For the text-containing cell, return its midpoint in [X, Y] coordinate format. 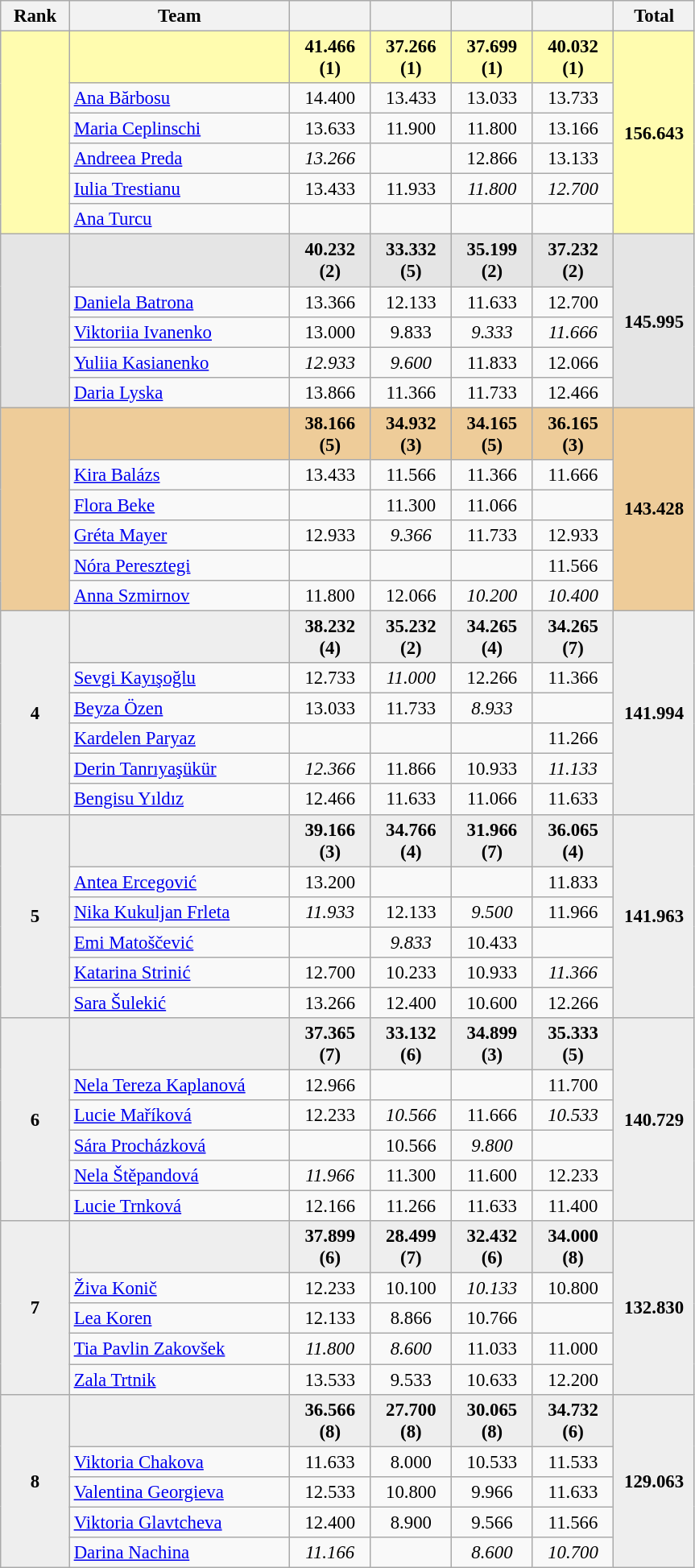
37.699 (1) [493, 58]
9.800 [493, 1146]
39.166 (3) [330, 841]
34.732 (6) [573, 1421]
Daria Lyska [179, 392]
40.032 (1) [573, 58]
13.866 [330, 392]
10.766 [493, 1318]
Sara Šulekić [179, 1003]
Maria Ceplinschi [179, 129]
Viktoria Glavtcheva [179, 1522]
Sevgi Kayışoğlu [179, 678]
Nika Kukuljan Frleta [179, 912]
13.366 [330, 302]
Team [179, 16]
7 [35, 1308]
9.533 [411, 1380]
Nóra Peresztegi [179, 565]
14.400 [330, 98]
35.199 (2) [493, 261]
141.963 [654, 916]
Nela Tereza Kaplanová [179, 1085]
4 [35, 714]
11.533 [573, 1462]
9.966 [493, 1491]
Lea Koren [179, 1318]
Darina Nachina [179, 1553]
10.433 [493, 942]
8 [35, 1480]
11.166 [330, 1553]
Yuliia Kasianenko [179, 362]
30.065 (8) [493, 1421]
Derin Tanrıyaşükür [179, 769]
143.428 [654, 509]
34.899 (3) [493, 1044]
Iulia Trestianu [179, 189]
36.065 (4) [573, 841]
156.643 [654, 134]
129.063 [654, 1480]
8.933 [493, 709]
145.995 [654, 321]
10.133 [493, 1289]
Beyza Özen [179, 709]
41.466 (1) [330, 58]
38.166 (5) [330, 433]
Bengisu Yıldız [179, 800]
132.830 [654, 1308]
35.232 (2) [411, 638]
9.500 [493, 912]
27.700 (8) [411, 1421]
11.900 [411, 129]
Flora Beke [179, 505]
34.165 (5) [493, 433]
Andreea Preda [179, 159]
12.166 [330, 1206]
11.133 [573, 769]
141.994 [654, 714]
34.265 (7) [573, 638]
12.200 [573, 1380]
13.166 [573, 129]
12.866 [493, 159]
32.432 (6) [493, 1247]
10.200 [493, 596]
Antea Ercegović [179, 882]
11.600 [493, 1176]
13.133 [573, 159]
Anna Szmirnov [179, 596]
34.000 (8) [573, 1247]
28.499 (7) [411, 1247]
9.333 [493, 332]
8.000 [411, 1462]
13.733 [573, 98]
34.265 (4) [493, 638]
13.000 [330, 332]
10.400 [573, 596]
Katarina Strinić [179, 973]
10.633 [493, 1380]
9.366 [411, 536]
10.100 [411, 1289]
13.533 [330, 1380]
5 [35, 916]
Živa Konič [179, 1289]
37.899 (6) [330, 1247]
140.729 [654, 1119]
Tia Pavlin Zakovšek [179, 1349]
13.633 [330, 129]
11.866 [411, 769]
12.966 [330, 1085]
Lucie Maříková [179, 1115]
Zala Trtnik [179, 1380]
33.332 (5) [411, 261]
37.365 (7) [330, 1044]
Viktoria Chakova [179, 1462]
12.533 [330, 1491]
10.700 [573, 1553]
33.132 (6) [411, 1044]
Ana Bărbosu [179, 98]
40.232 (2) [330, 261]
9.600 [411, 362]
12.733 [330, 678]
Total [654, 16]
31.966 (7) [493, 841]
8.900 [411, 1522]
Valentina Georgieva [179, 1491]
Kardelen Paryaz [179, 738]
Nela Štěpandová [179, 1176]
Lucie Trnková [179, 1206]
10.233 [411, 973]
9.566 [493, 1522]
38.232 (4) [330, 638]
34.932 (3) [411, 433]
13.200 [330, 882]
11.700 [573, 1085]
36.566 (8) [330, 1421]
Rank [35, 16]
10.600 [493, 1003]
37.232 (2) [573, 261]
Kira Balázs [179, 475]
34.766 (4) [411, 841]
37.266 (1) [411, 58]
11.033 [493, 1349]
35.333 (5) [573, 1044]
36.165 (3) [573, 433]
11.400 [573, 1206]
8.866 [411, 1318]
Daniela Batrona [179, 302]
Sára Procházková [179, 1146]
6 [35, 1119]
Ana Turcu [179, 220]
12.366 [330, 769]
Gréta Mayer [179, 536]
Viktoriia Ivanenko [179, 332]
Emi Matoščević [179, 942]
